Output the (X, Y) coordinate of the center of the cell containing the given text.  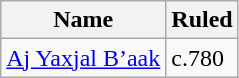
Aj Yaxjal B’aak (84, 58)
Name (84, 20)
c.780 (202, 58)
Ruled (202, 20)
